Provide the [X, Y] coordinate of the cell's center where the given text is located.  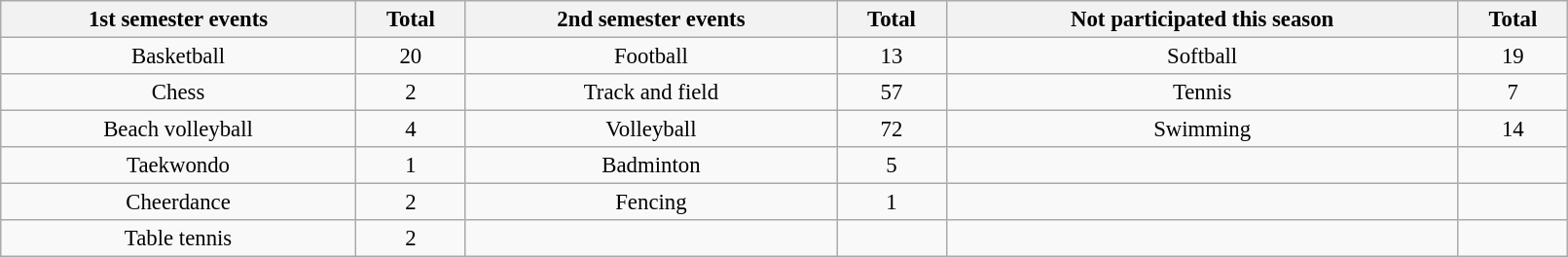
7 [1513, 92]
57 [892, 92]
Tennis [1201, 92]
4 [411, 129]
14 [1513, 129]
72 [892, 129]
Football [650, 56]
1st semester events [179, 19]
Chess [179, 92]
Cheerdance [179, 202]
Not participated this season [1201, 19]
Fencing [650, 202]
Beach volleyball [179, 129]
13 [892, 56]
Table tennis [179, 239]
Volleyball [650, 129]
Badminton [650, 165]
Softball [1201, 56]
Basketball [179, 56]
Swimming [1201, 129]
5 [892, 165]
19 [1513, 56]
Taekwondo [179, 165]
2nd semester events [650, 19]
Track and field [650, 92]
20 [411, 56]
